Determine the (x, y) coordinate at the center of the cell enclosing the given text.  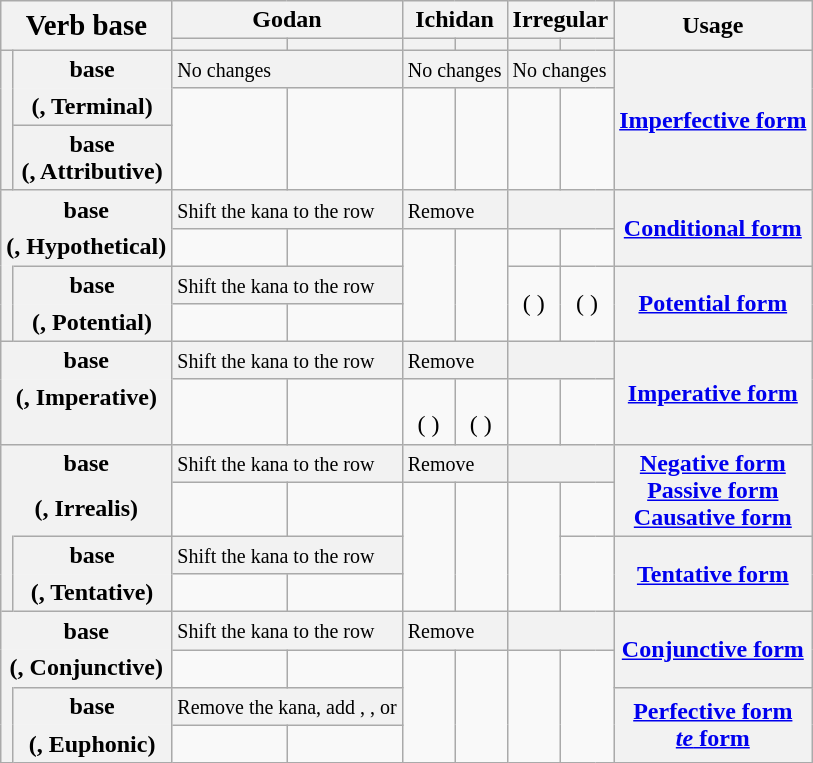
base (, Attributive) (92, 158)
(, Irrealis) (86, 509)
Tentative form (713, 574)
Usage (713, 26)
Ichidan (454, 20)
(, Tentative) (92, 592)
Imperative form (713, 392)
(, Hypothetical) (86, 246)
Verb base (86, 26)
Conjunctive form (713, 650)
(, Euphonic) (92, 744)
Godan (287, 20)
(, Terminal) (92, 106)
Conditional form (713, 228)
(, Potential) (92, 322)
Negative formPassive formCausative form (713, 490)
(, Imperative) (86, 412)
Perfective formte form (713, 724)
Irregular (560, 20)
Imperfective form (713, 120)
Potential form (713, 304)
Remove the kana, add , , or (287, 706)
(, Conjunctive) (86, 668)
